Return [X, Y] of the center of cell containing provided text 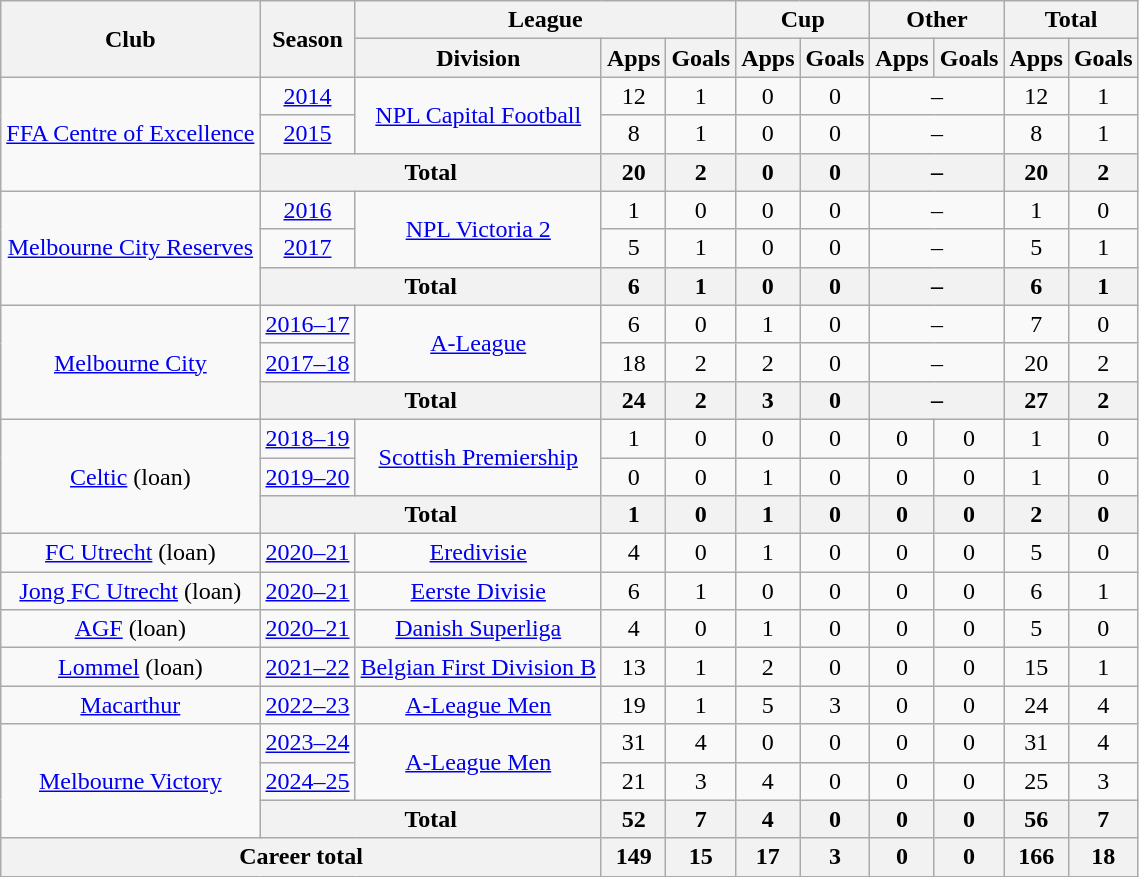
Career total [302, 857]
2014 [308, 96]
Other [937, 20]
2018–19 [308, 438]
2023–24 [308, 743]
25 [1036, 781]
Jong FC Utrecht (loan) [130, 591]
2024–25 [308, 781]
Season [308, 39]
Melbourne City [130, 362]
2022–23 [308, 705]
Club [130, 39]
166 [1036, 857]
Belgian First Division B [478, 667]
56 [1036, 819]
19 [633, 705]
2017–18 [308, 362]
Division [478, 58]
Melbourne City Reserves [130, 248]
52 [633, 819]
AGF (loan) [130, 629]
149 [633, 857]
2016–17 [308, 324]
2015 [308, 134]
13 [633, 667]
Lommel (loan) [130, 667]
Cup [803, 20]
2021–22 [308, 667]
FC Utrecht (loan) [130, 553]
Danish Superliga [478, 629]
2017 [308, 248]
17 [768, 857]
Eerste Divisie [478, 591]
2016 [308, 210]
Celtic (loan) [130, 476]
21 [633, 781]
Eredivisie [478, 553]
Melbourne Victory [130, 781]
A-League [478, 343]
2019–20 [308, 477]
Scottish Premiership [478, 457]
NPL Capital Football [478, 115]
League [546, 20]
FFA Centre of Excellence [130, 134]
Macarthur [130, 705]
NPL Victoria 2 [478, 229]
27 [1036, 400]
